From the cell containing the given text, extract its center point as (x, y) coordinate. 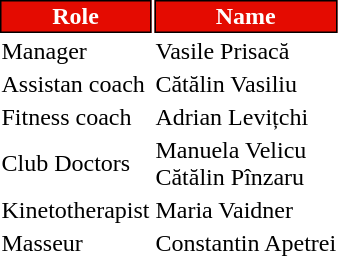
Maria Vaidner (246, 210)
Vasile Prisacă (246, 51)
Club Doctors (76, 164)
Fitness coach (76, 117)
Manager (76, 51)
Adrian Levițchi (246, 117)
Name (246, 16)
Kinetotherapist (76, 210)
Manuela Velicu Cătălin Pînzaru (246, 164)
Cătălin Vasiliu (246, 84)
Role (76, 16)
Assistan coach (76, 84)
